Capture the cell that displays the provided text and extract its (x, y) central coordinate. 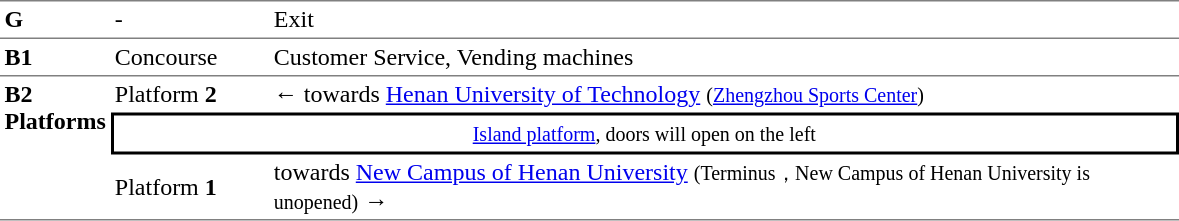
B1 (55, 58)
← towards Henan University of Technology (Zhengzhou Sports Center) (724, 94)
Customer Service, Vending machines (724, 58)
Concourse (190, 58)
B2Platforms (55, 148)
G (55, 19)
Exit (724, 19)
towards New Campus of Henan University (Terminus，New Campus of Henan University is unopened) → (724, 187)
Island platform, doors will open on the left (644, 133)
Platform 1 (190, 187)
- (190, 19)
Platform 2 (190, 94)
